Identify which cell holds the provided text, then report its (x, y) central coordinate. 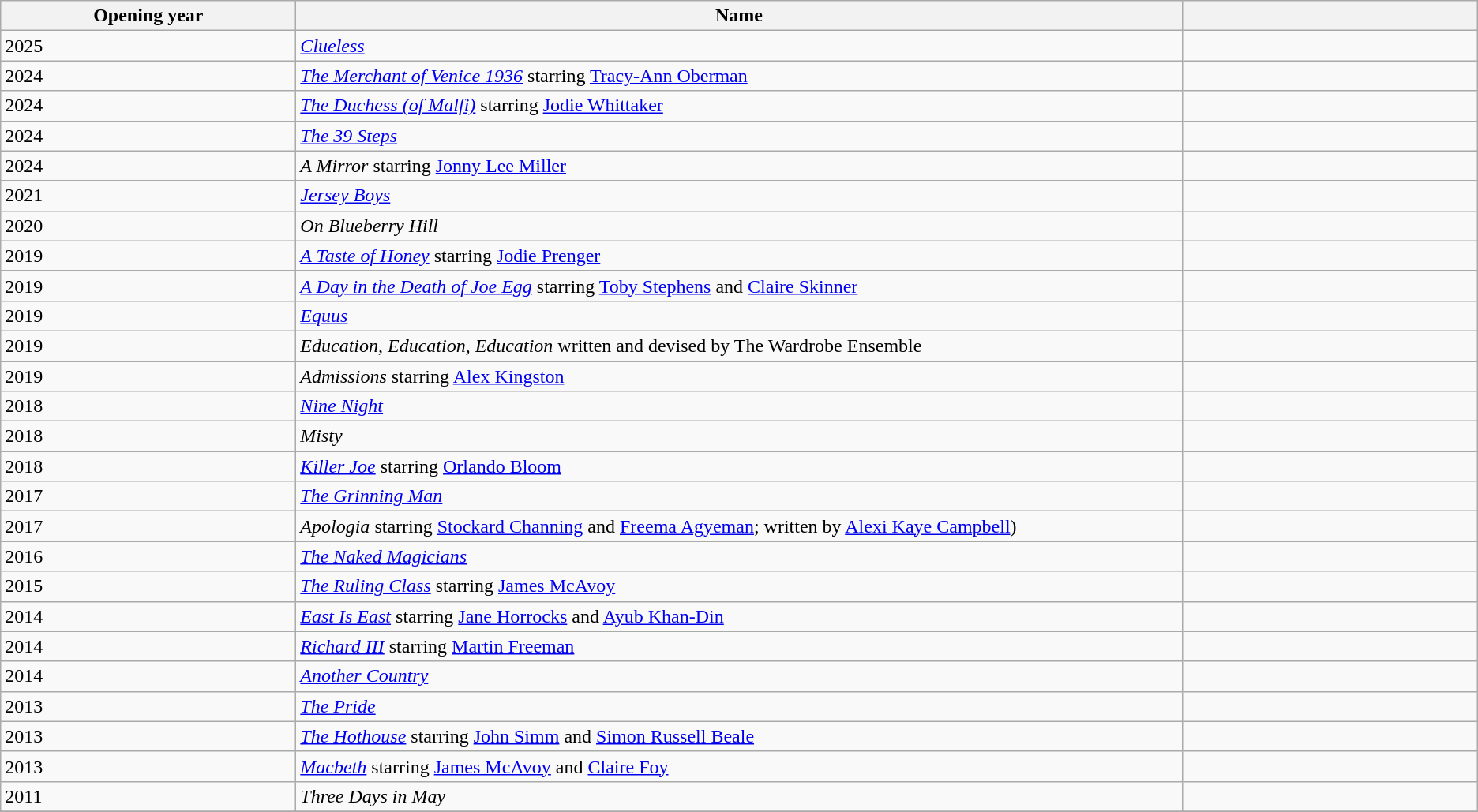
The Pride (739, 706)
Admissions starring Alex Kingston (739, 376)
The Duchess (of Malfi) starring Jodie Whittaker (739, 106)
Education, Education, Education written and devised by The Wardrobe Ensemble (739, 346)
2015 (148, 586)
The Ruling Class starring James McAvoy (739, 586)
Another Country (739, 676)
East Is East starring Jane Horrocks and Ayub Khan-Din (739, 616)
The Naked Magicians (739, 556)
2011 (148, 796)
A Day in the Death of Joe Egg starring Toby Stephens and Claire Skinner (739, 286)
Opening year (148, 16)
Killer Joe starring Orlando Bloom (739, 466)
Misty (739, 436)
The Grinning Man (739, 496)
Jersey Boys (739, 196)
The Merchant of Venice 1936 starring Tracy-Ann Oberman (739, 76)
A Taste of Honey starring Jodie Prenger (739, 256)
Clueless (739, 46)
Richard III starring Martin Freeman (739, 646)
Nine Night (739, 406)
Apologia starring Stockard Channing and Freema Agyeman; written by Alexi Kaye Campbell) (739, 526)
2025 (148, 46)
2016 (148, 556)
A Mirror starring Jonny Lee Miller (739, 166)
Macbeth starring James McAvoy and Claire Foy (739, 766)
Equus (739, 316)
2021 (148, 196)
The 39 Steps (739, 136)
The Hothouse starring John Simm and Simon Russell Beale (739, 736)
On Blueberry Hill (739, 226)
Name (739, 16)
2020 (148, 226)
Three Days in May (739, 796)
